Return the [X, Y] coordinate for the center point of the cell that contains the specified text.  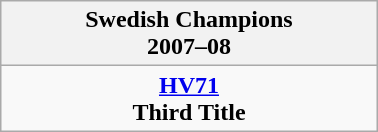
HV71Third Title [189, 98]
Swedish Champions2007–08 [189, 34]
